From the cell containing the given text, extract its center point as [x, y] coordinate. 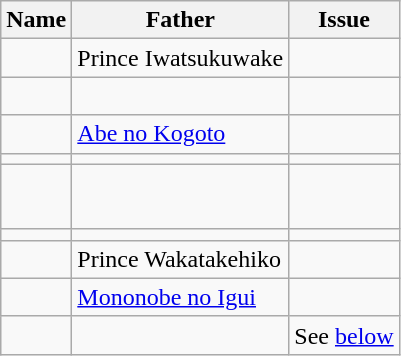
Prince Wakatakehiko [180, 259]
Prince Iwatsukuwake [180, 58]
See below [344, 335]
Abe no Kogoto [180, 134]
Father [180, 20]
Mononobe no Igui [180, 297]
Name [36, 20]
Issue [344, 20]
